Pinpoint the cell where the given text exists, returning its (x, y) midpoint coordinate. 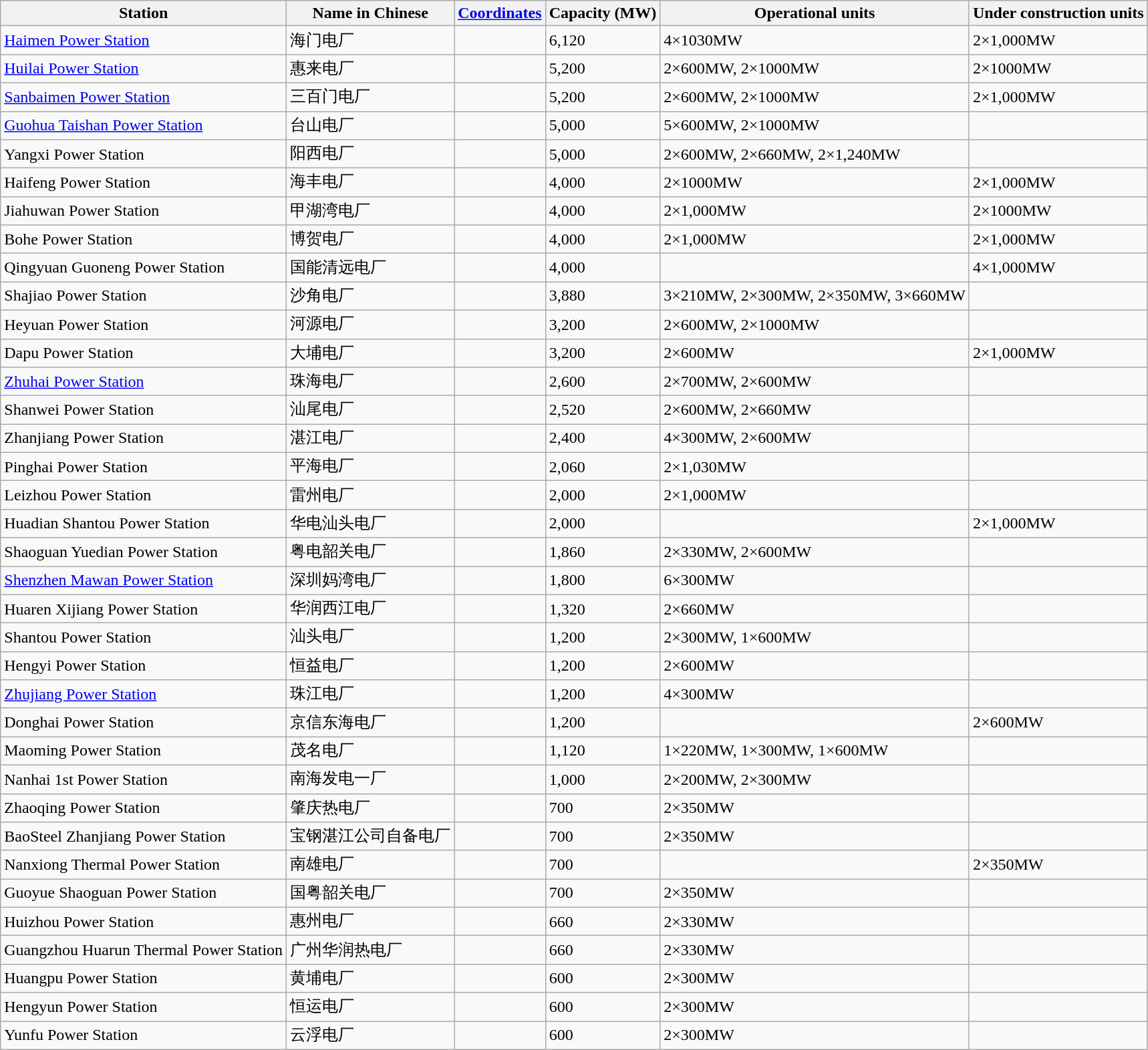
2,600 (603, 382)
1×220MW, 1×300MW, 1×600MW (815, 751)
Leizhou Power Station (144, 496)
5×600MW, 2×1000MW (815, 126)
2×300MW, 1×600MW (815, 637)
Yunfu Power Station (144, 1035)
台山电厂 (370, 126)
海丰电厂 (370, 183)
Guoyue Shaoguan Power Station (144, 894)
Station (144, 13)
国粤韶关电厂 (370, 894)
阳西电厂 (370, 154)
2×600MW, 2×660MW, 2×1,240MW (815, 154)
Sanbaimen Power Station (144, 98)
Under construction units (1058, 13)
南雄电厂 (370, 864)
Huaren Xijiang Power Station (144, 609)
Zhaoqing Power Station (144, 808)
4×1,000MW (1058, 267)
Shajiao Power Station (144, 297)
Huangpu Power Station (144, 978)
粤电韶关电厂 (370, 552)
3,880 (603, 297)
云浮电厂 (370, 1035)
2×660MW (815, 609)
Nanhai 1st Power Station (144, 779)
1,800 (603, 581)
Maoming Power Station (144, 751)
4×1030MW (815, 40)
Shenzhen Mawan Power Station (144, 581)
Bohe Power Station (144, 239)
Shaoguan Yuedian Power Station (144, 552)
国能清远电厂 (370, 267)
1,860 (603, 552)
Zhuhai Power Station (144, 382)
3×210MW, 2×300MW, 2×350MW, 3×660MW (815, 297)
茂名电厂 (370, 751)
汕头电厂 (370, 637)
2×600MW, 2×660MW (815, 410)
2,400 (603, 438)
博贺电厂 (370, 239)
Pinghai Power Station (144, 466)
2×1,030MW (815, 466)
Qingyuan Guoneng Power Station (144, 267)
1,000 (603, 779)
Hengyun Power Station (144, 1007)
Jiahuwan Power Station (144, 211)
Shantou Power Station (144, 637)
甲湖湾电厂 (370, 211)
Capacity (MW) (603, 13)
珠海电厂 (370, 382)
2×330MW, 2×600MW (815, 552)
黄埔电厂 (370, 978)
南海发电一厂 (370, 779)
深圳妈湾电厂 (370, 581)
平海电厂 (370, 466)
Huilai Power Station (144, 68)
惠州电厂 (370, 922)
京信东海电厂 (370, 723)
Zhanjiang Power Station (144, 438)
Haimen Power Station (144, 40)
华润西江电厂 (370, 609)
1,120 (603, 751)
恒运电厂 (370, 1007)
2×200MW, 2×300MW (815, 779)
Hengyi Power Station (144, 665)
Donghai Power Station (144, 723)
Huizhou Power Station (144, 922)
2,520 (603, 410)
汕尾电厂 (370, 410)
河源电厂 (370, 325)
Operational units (815, 13)
Heyuan Power Station (144, 325)
Zhujiang Power Station (144, 695)
珠江电厂 (370, 695)
2,060 (603, 466)
大埔电厂 (370, 353)
三百门电厂 (370, 98)
Yangxi Power Station (144, 154)
惠来电厂 (370, 68)
BaoSteel Zhanjiang Power Station (144, 836)
沙角电厂 (370, 297)
2×700MW, 2×600MW (815, 382)
Guohua Taishan Power Station (144, 126)
4×300MW (815, 695)
1,320 (603, 609)
Shanwei Power Station (144, 410)
Haifeng Power Station (144, 183)
Coordinates (500, 13)
Huadian Shantou Power Station (144, 524)
恒益电厂 (370, 665)
Guangzhou Huarun Thermal Power Station (144, 950)
Dapu Power Station (144, 353)
华电汕头电厂 (370, 524)
4×300MW, 2×600MW (815, 438)
6,120 (603, 40)
海门电厂 (370, 40)
6×300MW (815, 581)
湛江电厂 (370, 438)
雷州电厂 (370, 496)
广州华润热电厂 (370, 950)
Nanxiong Thermal Power Station (144, 864)
肇庆热电厂 (370, 808)
Name in Chinese (370, 13)
宝钢湛江公司自备电厂 (370, 836)
